Output the [x, y] coordinate of the center of the cell containing the given text.  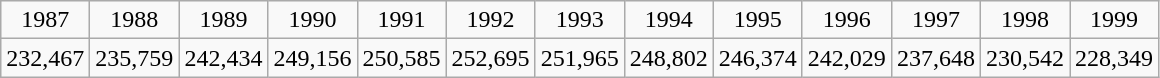
1993 [580, 20]
230,542 [1024, 58]
250,585 [402, 58]
228,349 [1114, 58]
1990 [312, 20]
1989 [224, 20]
1999 [1114, 20]
251,965 [580, 58]
1992 [490, 20]
252,695 [490, 58]
235,759 [134, 58]
249,156 [312, 58]
242,029 [846, 58]
1991 [402, 20]
248,802 [668, 58]
1996 [846, 20]
246,374 [758, 58]
232,467 [46, 58]
237,648 [936, 58]
1988 [134, 20]
1998 [1024, 20]
1994 [668, 20]
1995 [758, 20]
1997 [936, 20]
1987 [46, 20]
242,434 [224, 58]
